Determine the [x, y] coordinate at the center of the cell enclosing the given text.  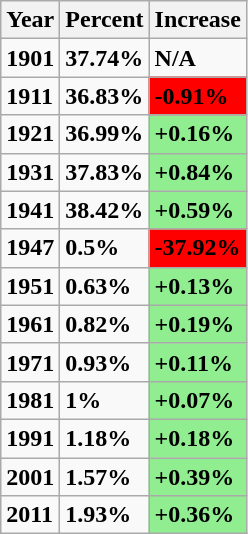
Increase [198, 20]
1931 [30, 172]
36.99% [104, 134]
-37.92% [198, 248]
+0.36% [198, 515]
0.63% [104, 286]
1981 [30, 400]
Percent [104, 20]
1961 [30, 324]
1991 [30, 438]
36.83% [104, 96]
37.83% [104, 172]
38.42% [104, 210]
+0.13% [198, 286]
1.18% [104, 438]
1947 [30, 248]
-0.91% [198, 96]
1.57% [104, 477]
1971 [30, 362]
0.82% [104, 324]
+0.39% [198, 477]
1% [104, 400]
2001 [30, 477]
1951 [30, 286]
1911 [30, 96]
+0.59% [198, 210]
+0.11% [198, 362]
+0.84% [198, 172]
+0.07% [198, 400]
37.74% [104, 58]
1921 [30, 134]
1901 [30, 58]
0.5% [104, 248]
1941 [30, 210]
0.93% [104, 362]
+0.16% [198, 134]
Year [30, 20]
1.93% [104, 515]
N/A [198, 58]
+0.19% [198, 324]
+0.18% [198, 438]
2011 [30, 515]
